For the text-containing cell, return its midpoint in (X, Y) coordinate format. 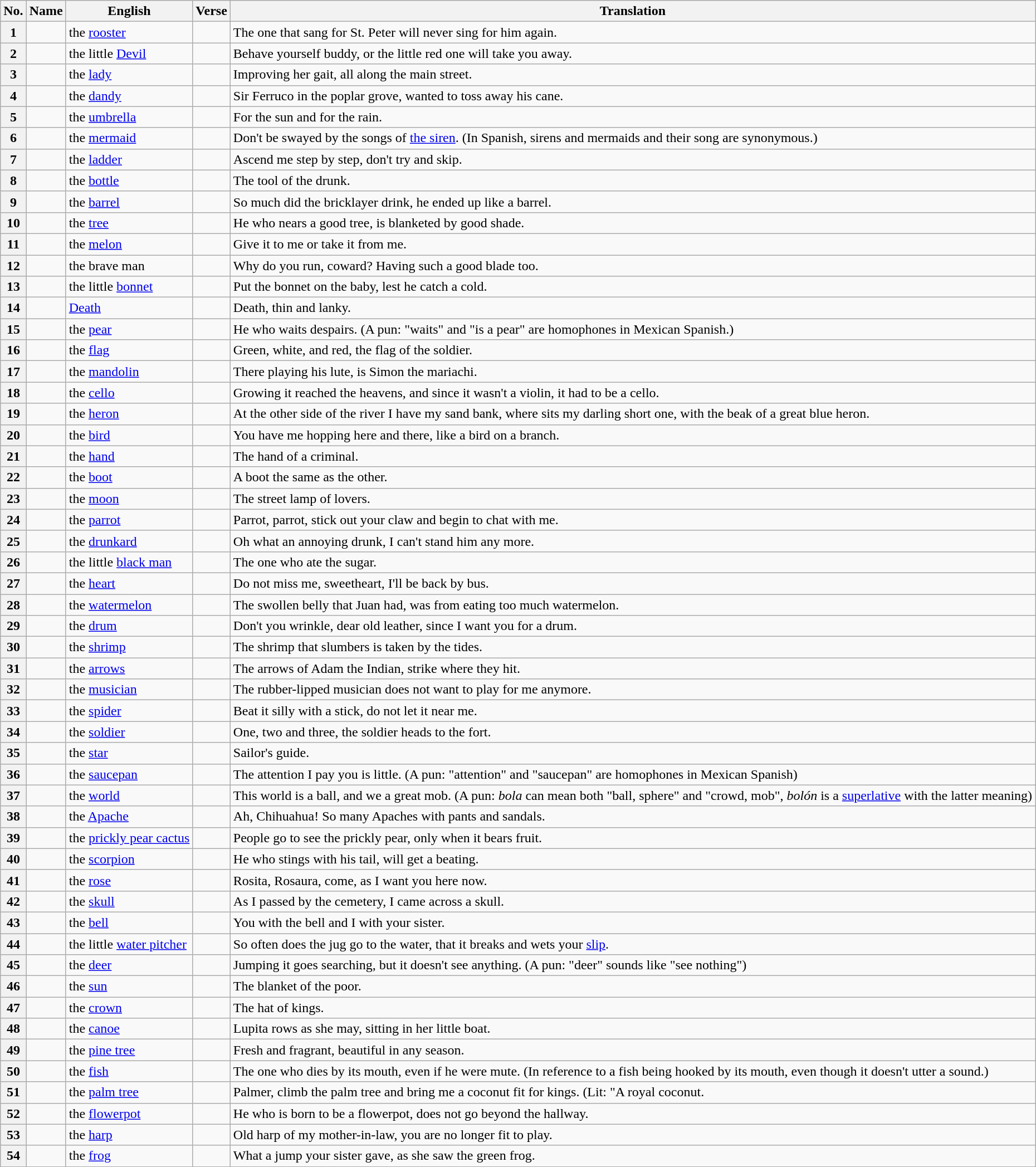
35 (13, 753)
49 (13, 1050)
the pine tree (129, 1050)
You with the bell and I with your sister. (633, 922)
7 (13, 159)
What a jump your sister gave, as she saw the green frog. (633, 1156)
the bird (129, 435)
54 (13, 1156)
The attention I pay you is little. (A pun: "attention" and "saucepan" are homophones in Mexican Spanish) (633, 774)
Old harp of my mother-in-law, you are no longer fit to play. (633, 1135)
31 (13, 668)
the lady (129, 75)
41 (13, 880)
22 (13, 477)
9 (13, 202)
the scorpion (129, 859)
There playing his lute, is Simon the mariachi. (633, 372)
the world (129, 795)
the pear (129, 329)
Beat it silly with a stick, do not let it near me. (633, 711)
The one who dies by its mouth, even if he were mute. (In reference to a fish being hooked by its mouth, even though it doesn't utter a sound.) (633, 1071)
The hand of a criminal. (633, 456)
40 (13, 859)
the barrel (129, 202)
Ah, Chihuahua! So many Apaches with pants and sandals. (633, 817)
the heron (129, 414)
Give it to me or take it from me. (633, 244)
28 (13, 604)
English (129, 11)
15 (13, 329)
29 (13, 626)
Do not miss me, sweetheart, I'll be back by bus. (633, 583)
For the sun and for the rain. (633, 117)
the bell (129, 922)
Death, thin and lanky. (633, 308)
Oh what an annoying drunk, I can't stand him any more. (633, 541)
the harp (129, 1135)
the arrows (129, 668)
Lupita rows as she may, sitting in her little boat. (633, 1029)
46 (13, 987)
4 (13, 96)
the saucepan (129, 774)
the palm tree (129, 1092)
the fish (129, 1071)
the parrot (129, 520)
Behave yourself buddy, or the little red one will take you away. (633, 53)
the shrimp (129, 647)
The swollen belly that Juan had, was from eating too much watermelon. (633, 604)
Palmer, climb the palm tree and bring me a coconut fit for kings. (Lit: "A royal coconut. (633, 1092)
the crown (129, 1008)
42 (13, 901)
10 (13, 223)
the flag (129, 350)
the hand (129, 456)
13 (13, 287)
24 (13, 520)
the deer (129, 965)
38 (13, 817)
14 (13, 308)
Don't you wrinkle, dear old leather, since I want you for a drum. (633, 626)
the cello (129, 393)
34 (13, 732)
33 (13, 711)
27 (13, 583)
Why do you run, coward? Having such a good blade too. (633, 266)
Ascend me step by step, don't try and skip. (633, 159)
As I passed by the cemetery, I came across a skull. (633, 901)
51 (13, 1092)
the boot (129, 477)
Sir Ferruco in the poplar grove, wanted to toss away his cane. (633, 96)
the Apache (129, 817)
He who waits despairs. (A pun: "waits" and "is a pear" are homophones in Mexican Spanish.) (633, 329)
A boot the same as the other. (633, 477)
11 (13, 244)
The tool of the drunk. (633, 180)
the little water pitcher (129, 944)
the mandolin (129, 372)
the little Devil (129, 53)
43 (13, 922)
The one that sang for St. Peter will never sing for him again. (633, 32)
The arrows of Adam the Indian, strike where they hit. (633, 668)
5 (13, 117)
This world is a ball, and we a great mob. (A pun: bola can mean both "ball, sphere" and "crowd, mob", bolón is a superlative with the latter meaning) (633, 795)
the tree (129, 223)
the moon (129, 499)
2 (13, 53)
Fresh and fragrant, beautiful in any season. (633, 1050)
You have me hopping here and there, like a bird on a branch. (633, 435)
12 (13, 266)
the drunkard (129, 541)
the soldier (129, 732)
16 (13, 350)
the spider (129, 711)
the frog (129, 1156)
the umbrella (129, 117)
32 (13, 690)
19 (13, 414)
the mermaid (129, 138)
21 (13, 456)
Death (129, 308)
39 (13, 838)
45 (13, 965)
17 (13, 372)
the prickly pear cactus (129, 838)
the brave man (129, 266)
the little bonnet (129, 287)
the drum (129, 626)
He who stings with his tail, will get a beating. (633, 859)
the dandy (129, 96)
23 (13, 499)
37 (13, 795)
the rose (129, 880)
the musician (129, 690)
the watermelon (129, 604)
The street lamp of lovers. (633, 499)
the melon (129, 244)
1 (13, 32)
One, two and three, the soldier heads to the fort. (633, 732)
Jumping it goes searching, but it doesn't see anything. (A pun: "deer" sounds like "see nothing") (633, 965)
26 (13, 562)
the rooster (129, 32)
18 (13, 393)
the heart (129, 583)
Translation (633, 11)
the canoe (129, 1029)
Growing it reached the heavens, and since it wasn't a violin, it had to be a cello. (633, 393)
So much did the bricklayer drink, he ended up like a barrel. (633, 202)
30 (13, 647)
Don't be swayed by the songs of the siren. (In Spanish, sirens and mermaids and their song are synonymous.) (633, 138)
52 (13, 1114)
6 (13, 138)
Rosita, Rosaura, come, as I want you here now. (633, 880)
Verse (212, 11)
The rubber-lipped musician does not want to play for me anymore. (633, 690)
Put the bonnet on the baby, lest he catch a cold. (633, 287)
50 (13, 1071)
Sailor's guide. (633, 753)
the flowerpot (129, 1114)
The one who ate the sugar. (633, 562)
No. (13, 11)
3 (13, 75)
the star (129, 753)
the bottle (129, 180)
53 (13, 1135)
47 (13, 1008)
the skull (129, 901)
36 (13, 774)
The blanket of the poor. (633, 987)
People go to see the prickly pear, only when it bears fruit. (633, 838)
48 (13, 1029)
44 (13, 944)
The shrimp that slumbers is taken by the tides. (633, 647)
So often does the jug go to the water, that it breaks and wets your slip. (633, 944)
the ladder (129, 159)
the little black man (129, 562)
the sun (129, 987)
The hat of kings. (633, 1008)
8 (13, 180)
20 (13, 435)
Parrot, parrot, stick out your claw and begin to chat with me. (633, 520)
He who nears a good tree, is blanketed by good shade. (633, 223)
At the other side of the river I have my sand bank, where sits my darling short one, with the beak of a great blue heron. (633, 414)
25 (13, 541)
Green, white, and red, the flag of the soldier. (633, 350)
Improving her gait, all along the main street. (633, 75)
He who is born to be a flowerpot, does not go beyond the hallway. (633, 1114)
Name (46, 11)
